Determine the (x, y) coordinate at the center of the cell enclosing the given text.  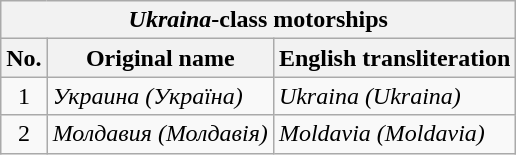
No. (24, 58)
Украина (Україна) (160, 96)
Moldavia (Moldavia) (394, 134)
Ukraina-class motorships (258, 20)
Original name (160, 58)
1 (24, 96)
Ukraina (Ukraina) (394, 96)
English transliteration (394, 58)
Молдавия (Молдавiя) (160, 134)
2 (24, 134)
